Capture the cell that displays the provided text and extract its (x, y) central coordinate. 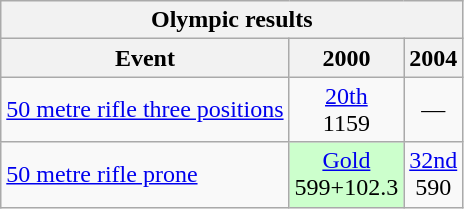
20th1159 (346, 110)
50 metre rifle prone (145, 174)
2004 (434, 58)
Gold599+102.3 (346, 174)
50 metre rifle three positions (145, 110)
Event (145, 58)
32nd590 (434, 174)
2000 (346, 58)
Olympic results (232, 20)
— (434, 110)
